Locate the cell with the specified text and output its [x, y] center coordinate. 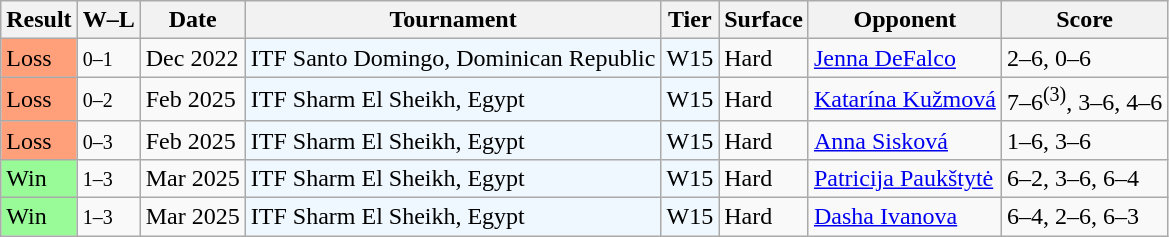
0–2 [108, 100]
6–4, 2–6, 6–3 [1084, 217]
Dec 2022 [192, 58]
Surface [764, 20]
2–6, 0–6 [1084, 58]
Tier [690, 20]
Result [39, 20]
7–6(3), 3–6, 4–6 [1084, 100]
Katarína Kužmová [904, 100]
Anna Sisková [904, 140]
Tournament [453, 20]
Jenna DeFalco [904, 58]
6–2, 3–6, 6–4 [1084, 178]
0–3 [108, 140]
Date [192, 20]
W–L [108, 20]
Patricija Paukštytė [904, 178]
0–1 [108, 58]
Dasha Ivanova [904, 217]
Opponent [904, 20]
1–6, 3–6 [1084, 140]
Score [1084, 20]
ITF Santo Domingo, Dominican Republic [453, 58]
